Provide the (X, Y) coordinate of the cell's center where the given text is located.  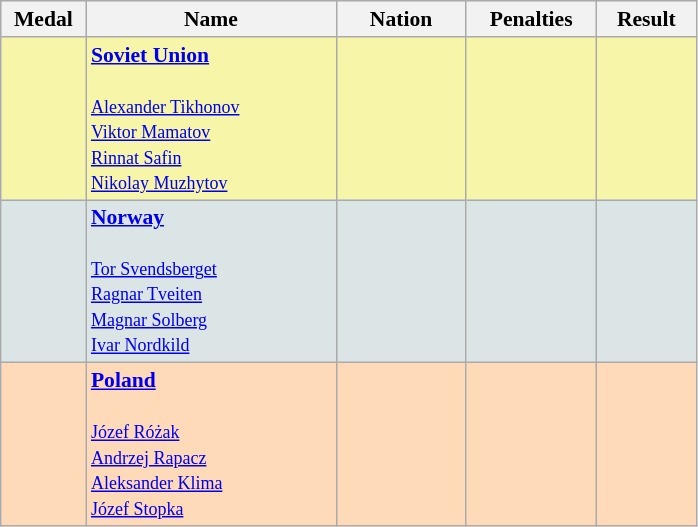
NorwayTor SvendsbergetRagnar TveitenMagnar SolbergIvar Nordkild (211, 282)
Penalties (531, 19)
Nation (401, 19)
Name (211, 19)
Result (646, 19)
Soviet UnionAlexander TikhonovViktor MamatovRinnat SafinNikolay Muzhytov (211, 118)
Medal (44, 19)
PolandJózef RóżakAndrzej RapaczAleksander KlimaJózef Stopka (211, 444)
